Locate the cell with the specified text and output its [x, y] center coordinate. 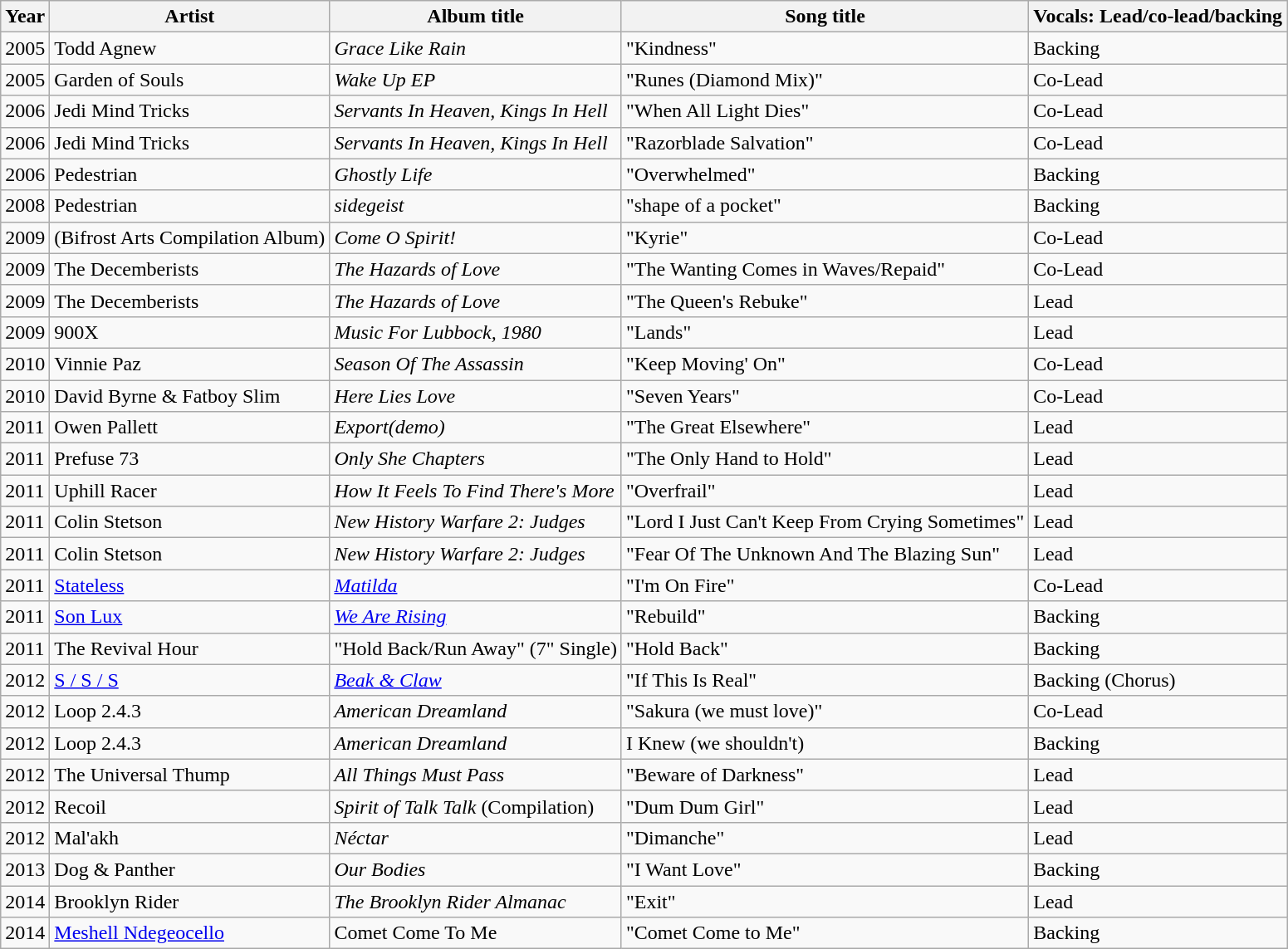
How It Feels To Find There's More [476, 491]
Here Lies Love [476, 396]
Comet Come To Me [476, 933]
Spirit of Talk Talk (Compilation) [476, 806]
"Hold Back" [825, 648]
"Exit" [825, 901]
Owen Pallett [189, 428]
Export(demo) [476, 428]
"Overwhelmed" [825, 174]
"Comet Come to Me" [825, 933]
"Beware of Darkness" [825, 775]
The Universal Thump [189, 775]
"Overfrail" [825, 491]
"Keep Moving' On" [825, 364]
"Lands" [825, 332]
2008 [25, 206]
Album title [476, 17]
Grace Like Rain [476, 48]
"I Want Love" [825, 869]
Our Bodies [476, 869]
"Fear Of The Unknown And The Blazing Sun" [825, 554]
The Revival Hour [189, 648]
David Byrne & Fatboy Slim [189, 396]
"I'm On Fire" [825, 585]
"Hold Back/Run Away" (7" Single) [476, 648]
S / S / S [189, 680]
Backing (Chorus) [1158, 680]
"Seven Years" [825, 396]
"Dum Dum Girl" [825, 806]
We Are Rising [476, 617]
"The Great Elsewhere" [825, 428]
(Bifrost Arts Compilation Album) [189, 237]
I Knew (we shouldn't) [825, 743]
Ghostly Life [476, 174]
Vocals: Lead/co-lead/backing [1158, 17]
"When All Light Dies" [825, 111]
Prefuse 73 [189, 459]
"Sakura (we must love)" [825, 712]
Todd Agnew [189, 48]
Mal'akh [189, 838]
2013 [25, 869]
"Dimanche" [825, 838]
Stateless [189, 585]
Meshell Ndegeocello [189, 933]
Music For Lubbock, 1980 [476, 332]
"The Wanting Comes in Waves/Repaid" [825, 269]
Artist [189, 17]
"Kindness" [825, 48]
"Razorblade Salvation" [825, 143]
"The Queen's Rebuke" [825, 301]
"Rebuild" [825, 617]
Recoil [189, 806]
Year [25, 17]
Come O Spirit! [476, 237]
Beak & Claw [476, 680]
Wake Up EP [476, 80]
Vinnie Paz [189, 364]
Only She Chapters [476, 459]
sidegeist [476, 206]
All Things Must Pass [476, 775]
900X [189, 332]
Season Of The Assassin [476, 364]
Dog & Panther [189, 869]
"shape of a pocket" [825, 206]
Brooklyn Rider [189, 901]
"Runes (Diamond Mix)" [825, 80]
Uphill Racer [189, 491]
"Lord I Just Can't Keep From Crying Sometimes" [825, 522]
"The Only Hand to Hold" [825, 459]
Néctar [476, 838]
Son Lux [189, 617]
The Brooklyn Rider Almanac [476, 901]
"If This Is Real" [825, 680]
"Kyrie" [825, 237]
Song title [825, 17]
Matilda [476, 585]
Garden of Souls [189, 80]
